Search for the cell housing the specified text and yield its (X, Y) center coordinate. 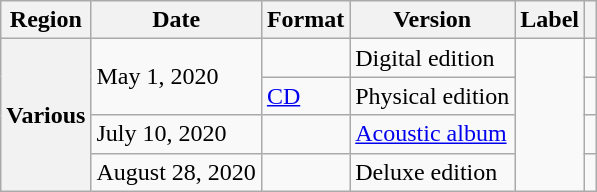
Physical edition (432, 96)
Region (46, 20)
Label (550, 20)
May 1, 2020 (176, 77)
Digital edition (432, 58)
August 28, 2020 (176, 172)
Format (305, 20)
Acoustic album (432, 134)
Various (46, 115)
Date (176, 20)
CD (305, 96)
Deluxe edition (432, 172)
Version (432, 20)
July 10, 2020 (176, 134)
